Search for the cell housing the specified text and yield its (X, Y) center coordinate. 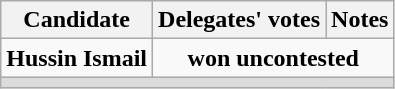
Hussin Ismail (77, 58)
won uncontested (274, 58)
Notes (360, 20)
Delegates' votes (240, 20)
Candidate (77, 20)
